For the text-containing cell, return its midpoint in [X, Y] coordinate format. 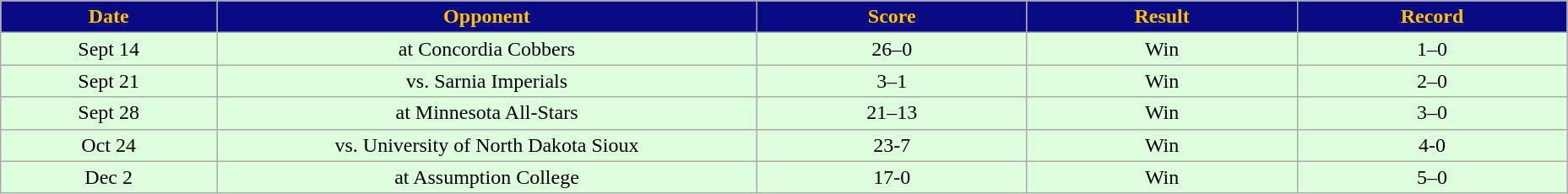
17-0 [892, 177]
26–0 [892, 49]
Score [892, 17]
Oct 24 [109, 145]
Result [1162, 17]
Date [109, 17]
1–0 [1432, 49]
Sept 28 [109, 113]
21–13 [892, 113]
Dec 2 [109, 177]
vs. Sarnia Imperials [487, 81]
Sept 21 [109, 81]
5–0 [1432, 177]
at Concordia Cobbers [487, 49]
Sept 14 [109, 49]
at Minnesota All-Stars [487, 113]
23-7 [892, 145]
Opponent [487, 17]
3–1 [892, 81]
Record [1432, 17]
vs. University of North Dakota Sioux [487, 145]
3–0 [1432, 113]
at Assumption College [487, 177]
4-0 [1432, 145]
2–0 [1432, 81]
